Return [X, Y] of the center of cell containing provided text 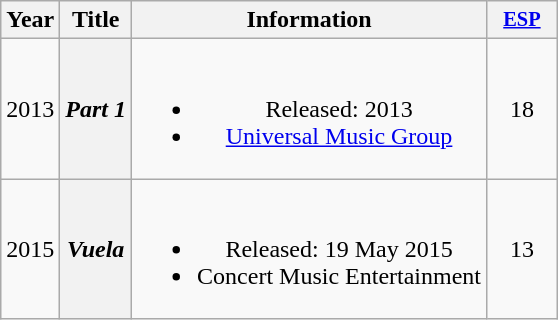
Part 1 [96, 109]
Year [30, 20]
Title [96, 20]
13 [522, 249]
2015 [30, 249]
2013 [30, 109]
Information [310, 20]
Released: 19 May 2015Concert Music Entertainment [310, 249]
ESP [522, 20]
18 [522, 109]
Released: 2013Universal Music Group [310, 109]
Vuela [96, 249]
